Scan for the cell matching the given text and deliver its (x, y) coordinate at center. 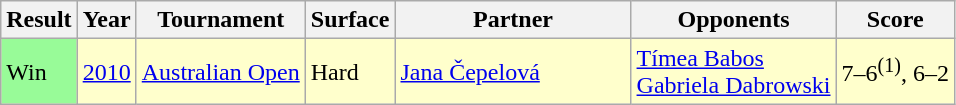
2010 (106, 72)
Surface (350, 20)
Partner (513, 20)
Hard (350, 72)
Win (39, 72)
Tímea Babos Gabriela Dabrowski (734, 72)
Result (39, 20)
Year (106, 20)
Opponents (734, 20)
7–6(1), 6–2 (895, 72)
Australian Open (220, 72)
Jana Čepelová (513, 72)
Score (895, 20)
Tournament (220, 20)
